Scan for the cell matching the given text and deliver its (x, y) coordinate at center. 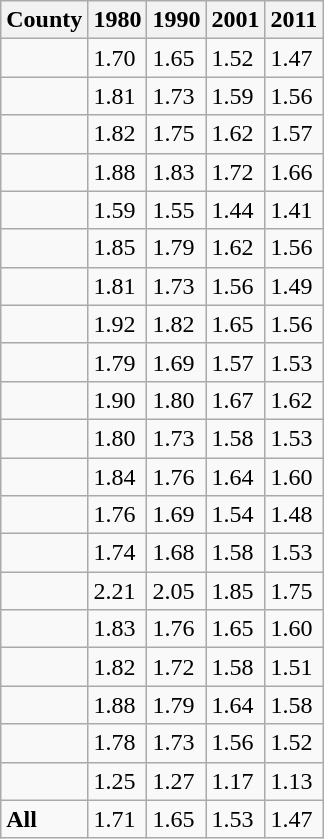
1.71 (118, 819)
1.78 (118, 743)
1.51 (294, 667)
1.92 (118, 324)
1.44 (236, 210)
1.41 (294, 210)
1.70 (118, 58)
1.74 (118, 553)
1.27 (176, 781)
1980 (118, 20)
1.49 (294, 286)
1.54 (236, 515)
1.90 (118, 400)
1.68 (176, 553)
1.17 (236, 781)
County (44, 20)
1.13 (294, 781)
1.55 (176, 210)
1.67 (236, 400)
2001 (236, 20)
1.25 (118, 781)
1990 (176, 20)
2.21 (118, 591)
1.66 (294, 172)
2.05 (176, 591)
All (44, 819)
2011 (294, 20)
1.48 (294, 515)
1.84 (118, 477)
